Capture the cell that displays the provided text and extract its [x, y] central coordinate. 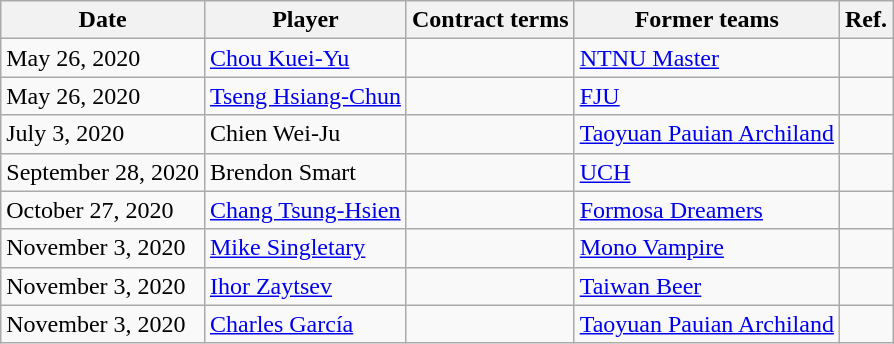
FJU [706, 96]
Brendon Smart [305, 172]
Chang Tsung-Hsien [305, 210]
Former teams [706, 20]
July 3, 2020 [103, 134]
October 27, 2020 [103, 210]
Formosa Dreamers [706, 210]
Mono Vampire [706, 248]
NTNU Master [706, 58]
Player [305, 20]
Ref. [866, 20]
Chien Wei-Ju [305, 134]
September 28, 2020 [103, 172]
Mike Singletary [305, 248]
UCH [706, 172]
Tseng Hsiang-Chun [305, 96]
Charles García [305, 324]
Chou Kuei-Yu [305, 58]
Date [103, 20]
Ihor Zaytsev [305, 286]
Contract terms [490, 20]
Taiwan Beer [706, 286]
